From the cell containing the given text, extract its center point as [X, Y] coordinate. 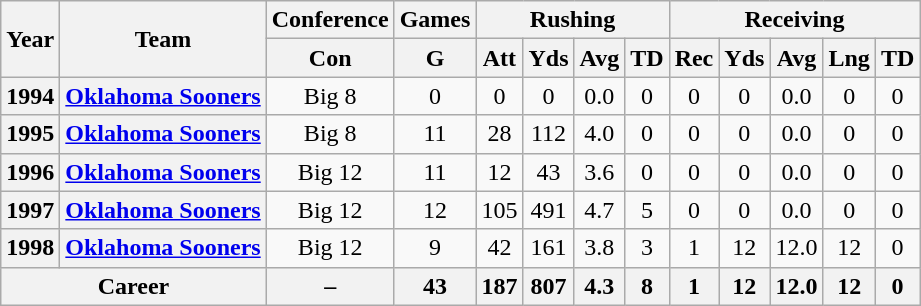
807 [548, 286]
9 [435, 248]
187 [500, 286]
105 [500, 210]
1998 [30, 248]
4.7 [600, 210]
Conference [330, 20]
Lng [849, 58]
3 [647, 248]
Games [435, 20]
112 [548, 134]
161 [548, 248]
1996 [30, 172]
491 [548, 210]
Receiving [794, 20]
1995 [30, 134]
5 [647, 210]
1994 [30, 96]
Rushing [572, 20]
Rec [694, 58]
Att [500, 58]
1997 [30, 210]
3.8 [600, 248]
8 [647, 286]
Career [134, 286]
G [435, 58]
42 [500, 248]
3.6 [600, 172]
– [330, 286]
4.3 [600, 286]
4.0 [600, 134]
Year [30, 39]
Con [330, 58]
28 [500, 134]
Team [163, 39]
